Pinpoint the cell where the given text exists, returning its (x, y) midpoint coordinate. 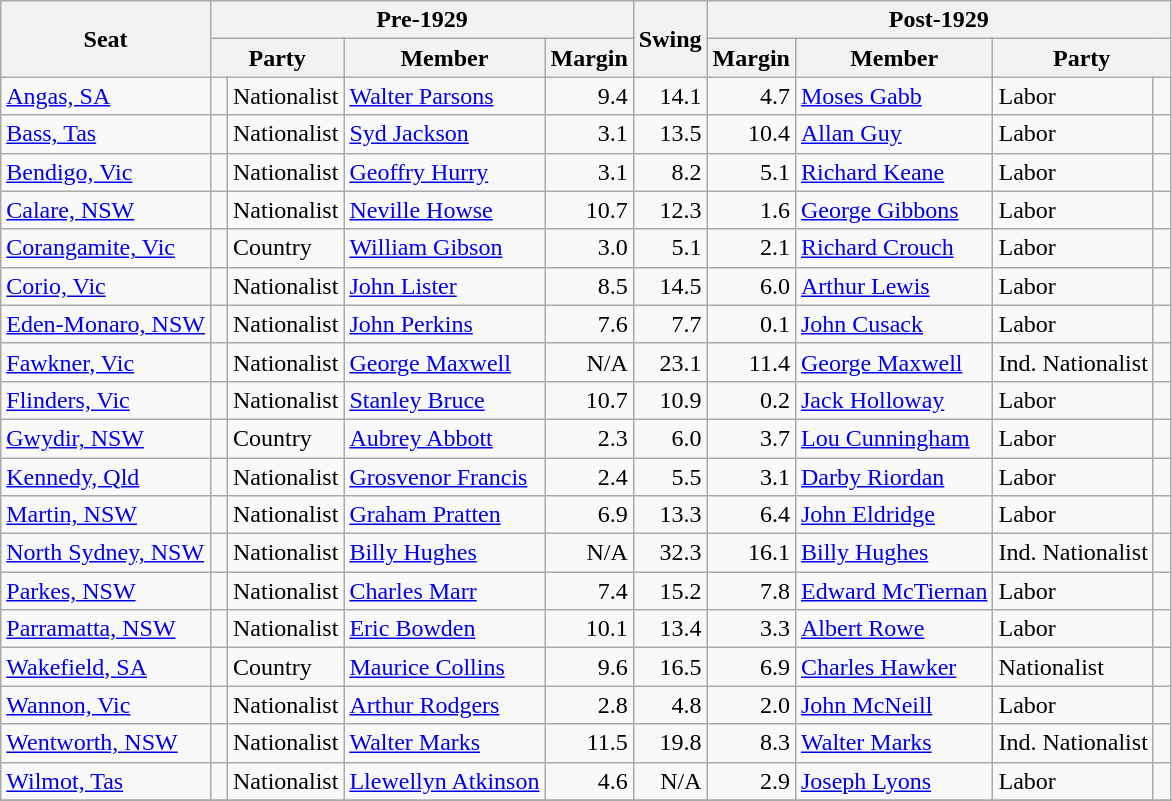
Charles Hawker (894, 667)
Pre-1929 (422, 20)
Calare, NSW (106, 210)
John Eldridge (894, 515)
Llewellyn Atkinson (444, 781)
2.3 (589, 438)
Angas, SA (106, 96)
23.1 (670, 362)
Walter Parsons (444, 96)
2.9 (751, 781)
15.2 (670, 591)
Wentworth, NSW (106, 743)
Wilmot, Tas (106, 781)
14.1 (670, 96)
10.4 (751, 134)
Charles Marr (444, 591)
32.3 (670, 553)
Arthur Rodgers (444, 705)
John Lister (444, 286)
Arthur Lewis (894, 286)
Fawkner, Vic (106, 362)
19.8 (670, 743)
0.2 (751, 400)
11.5 (589, 743)
7.7 (670, 324)
7.6 (589, 324)
4.7 (751, 96)
North Sydney, NSW (106, 553)
Stanley Bruce (444, 400)
John McNeill (894, 705)
Albert Rowe (894, 629)
10.1 (589, 629)
3.7 (751, 438)
Syd Jackson (444, 134)
13.4 (670, 629)
4.6 (589, 781)
Jack Holloway (894, 400)
7.4 (589, 591)
Eden-Monaro, NSW (106, 324)
10.9 (670, 400)
Neville Howse (444, 210)
John Perkins (444, 324)
Aubrey Abbott (444, 438)
Geoffry Hurry (444, 172)
Richard Keane (894, 172)
Edward McTiernan (894, 591)
3.0 (589, 248)
9.4 (589, 96)
7.8 (751, 591)
Martin, NSW (106, 515)
Lou Cunningham (894, 438)
William Gibson (444, 248)
Swing (670, 39)
Maurice Collins (444, 667)
0.1 (751, 324)
13.5 (670, 134)
Flinders, Vic (106, 400)
9.6 (589, 667)
Post-1929 (938, 20)
Joseph Lyons (894, 781)
2.1 (751, 248)
4.8 (670, 705)
11.4 (751, 362)
Kennedy, Qld (106, 477)
6.4 (751, 515)
Bass, Tas (106, 134)
Moses Gabb (894, 96)
Seat (106, 39)
George Gibbons (894, 210)
Richard Crouch (894, 248)
Grosvenor Francis (444, 477)
12.3 (670, 210)
16.5 (670, 667)
Eric Bowden (444, 629)
16.1 (751, 553)
8.2 (670, 172)
Graham Pratten (444, 515)
Corio, Vic (106, 286)
Darby Riordan (894, 477)
2.8 (589, 705)
Gwydir, NSW (106, 438)
13.3 (670, 515)
Wannon, Vic (106, 705)
2.0 (751, 705)
Wakefield, SA (106, 667)
8.5 (589, 286)
8.3 (751, 743)
Parkes, NSW (106, 591)
John Cusack (894, 324)
14.5 (670, 286)
2.4 (589, 477)
Allan Guy (894, 134)
1.6 (751, 210)
3.3 (751, 629)
Bendigo, Vic (106, 172)
Parramatta, NSW (106, 629)
5.5 (670, 477)
Corangamite, Vic (106, 248)
